Detect which cell encompasses the target text, then output its (x, y) center coordinate. 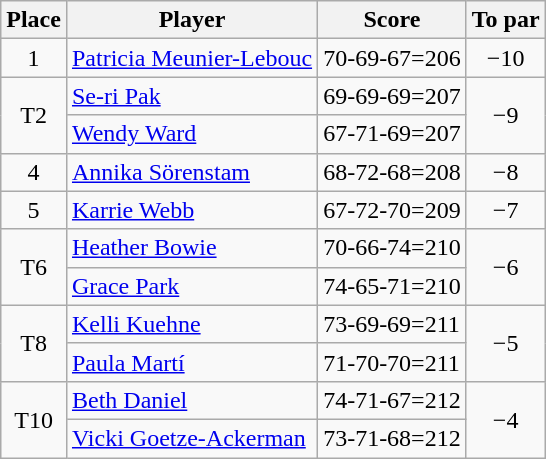
73-69-69=211 (392, 324)
68-72-68=208 (392, 172)
67-71-69=207 (392, 134)
−7 (506, 210)
74-71-67=212 (392, 400)
67-72-70=209 (392, 210)
−4 (506, 419)
5 (34, 210)
T6 (34, 267)
Karrie Webb (192, 210)
Patricia Meunier-Lebouc (192, 58)
73-71-68=212 (392, 438)
Annika Sörenstam (192, 172)
4 (34, 172)
T2 (34, 115)
Player (192, 20)
−10 (506, 58)
−8 (506, 172)
−9 (506, 115)
70-69-67=206 (392, 58)
Kelli Kuehne (192, 324)
Beth Daniel (192, 400)
T10 (34, 419)
To par (506, 20)
T8 (34, 343)
71-70-70=211 (392, 362)
69-69-69=207 (392, 96)
74-65-71=210 (392, 286)
Wendy Ward (192, 134)
Paula Martí (192, 362)
70-66-74=210 (392, 248)
1 (34, 58)
Heather Bowie (192, 248)
Grace Park (192, 286)
Place (34, 20)
−6 (506, 267)
Score (392, 20)
Se-ri Pak (192, 96)
−5 (506, 343)
Vicki Goetze-Ackerman (192, 438)
